Pinpoint the cell where the given text exists, returning its [X, Y] midpoint coordinate. 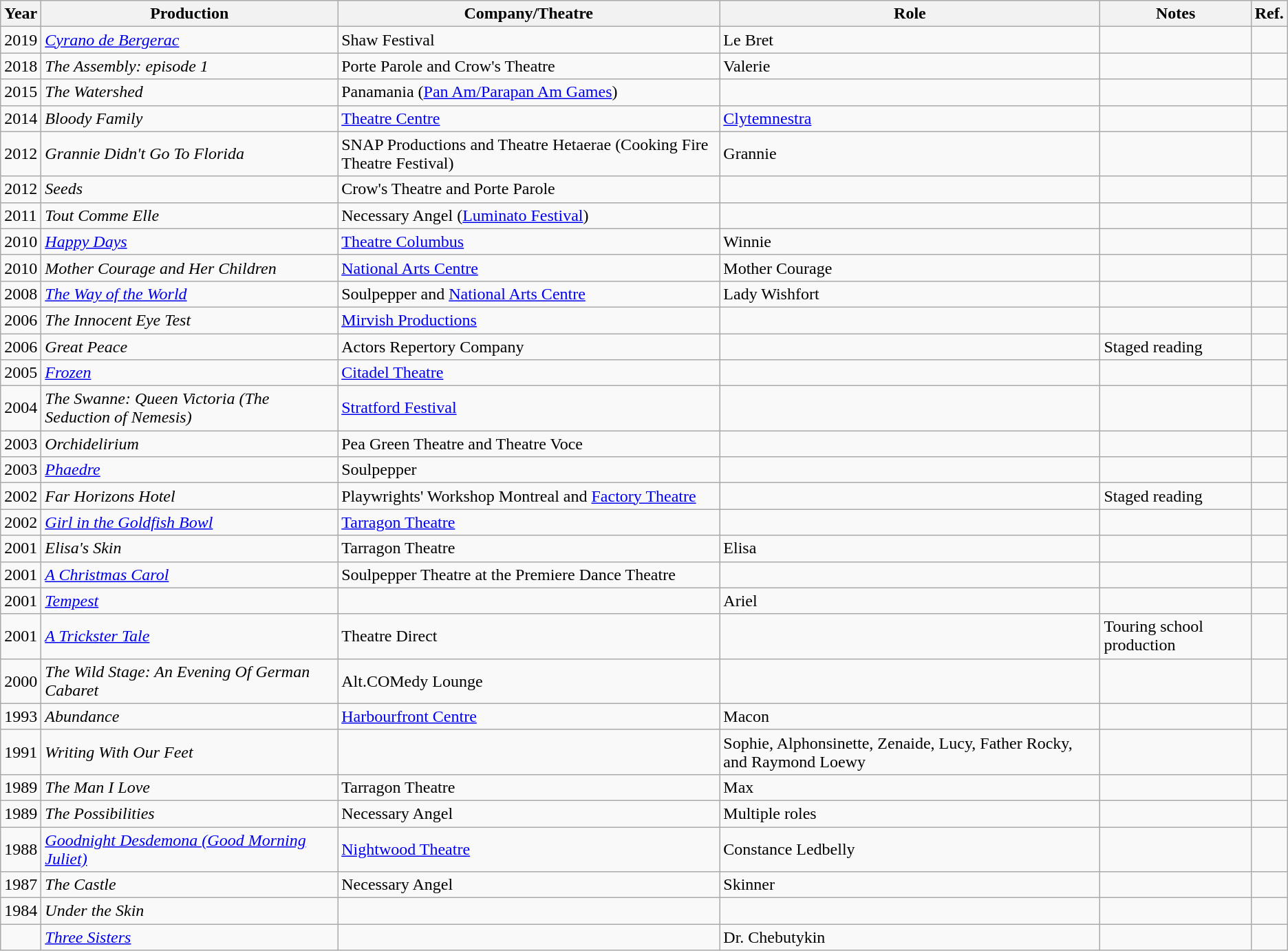
Lady Wishfort [910, 294]
The Castle [190, 885]
The Assembly: episode 1 [190, 66]
Far Horizons Hotel [190, 496]
Crow's Theatre and Porte Parole [528, 189]
Pea Green Theatre and Theatre Voce [528, 444]
Porte Parole and Crow's Theatre [528, 66]
Theatre Direct [528, 636]
Max [910, 787]
Soulpepper Theatre at the Premiere Dance Theatre [528, 575]
Year [21, 14]
Soulpepper [528, 470]
Theatre Centre [528, 118]
Frozen [190, 373]
Macon [910, 716]
Ref. [1269, 14]
2015 [21, 92]
Multiple roles [910, 813]
The Innocent Eye Test [190, 320]
2000 [21, 681]
Bloody Family [190, 118]
Le Bret [910, 40]
Three Sisters [190, 937]
The Way of the World [190, 294]
Under the Skin [190, 911]
Seeds [190, 189]
Tempest [190, 601]
Grannie Didn't Go To Florida [190, 154]
Girl in the Goldfish Bowl [190, 522]
2005 [21, 373]
2008 [21, 294]
Alt.COMedy Lounge [528, 681]
The Swanne: Queen Victoria (The Seduction of Nemesis) [190, 409]
Skinner [910, 885]
2011 [21, 215]
Abundance [190, 716]
Company/Theatre [528, 14]
Mirvish Productions [528, 320]
Touring school production [1175, 636]
A Trickster Tale [190, 636]
Dr. Chebutykin [910, 937]
Playwrights' Workshop Montreal and Factory Theatre [528, 496]
1984 [21, 911]
Constance Ledbelly [910, 849]
Citadel Theatre [528, 373]
Nightwood Theatre [528, 849]
Actors Repertory Company [528, 346]
Goodnight Desdemona (Good Morning Juliet) [190, 849]
A Christmas Carol [190, 575]
Cyrano de Bergerac [190, 40]
Grannie [910, 154]
The Watershed [190, 92]
Happy Days [190, 242]
Valerie [910, 66]
1993 [21, 716]
The Wild Stage: An Evening Of German Cabaret [190, 681]
Production [190, 14]
2004 [21, 409]
Elisa [910, 548]
SNAP Productions and Theatre Hetaerae (Cooking Fire Theatre Festival) [528, 154]
Elisa's Skin [190, 548]
Notes [1175, 14]
Phaedre [190, 470]
1988 [21, 849]
Soulpepper and National Arts Centre [528, 294]
Writing With Our Feet [190, 751]
Clytemnestra [910, 118]
Tout Comme Elle [190, 215]
Harbourfront Centre [528, 716]
Theatre Columbus [528, 242]
Orchidelirium [190, 444]
Necessary Angel (Luminato Festival) [528, 215]
Winnie [910, 242]
National Arts Centre [528, 268]
The Possibilities [190, 813]
2014 [21, 118]
2019 [21, 40]
1991 [21, 751]
Sophie, Alphonsinette, Zenaide, Lucy, Father Rocky, and Raymond Loewy [910, 751]
2018 [21, 66]
Panamania (Pan Am/Parapan Am Games) [528, 92]
Mother Courage [910, 268]
Ariel [910, 601]
1987 [21, 885]
Mother Courage and Her Children [190, 268]
Role [910, 14]
The Man I Love [190, 787]
Shaw Festival [528, 40]
Great Peace [190, 346]
Stratford Festival [528, 409]
